Locate the cell with the specified text and output its [x, y] center coordinate. 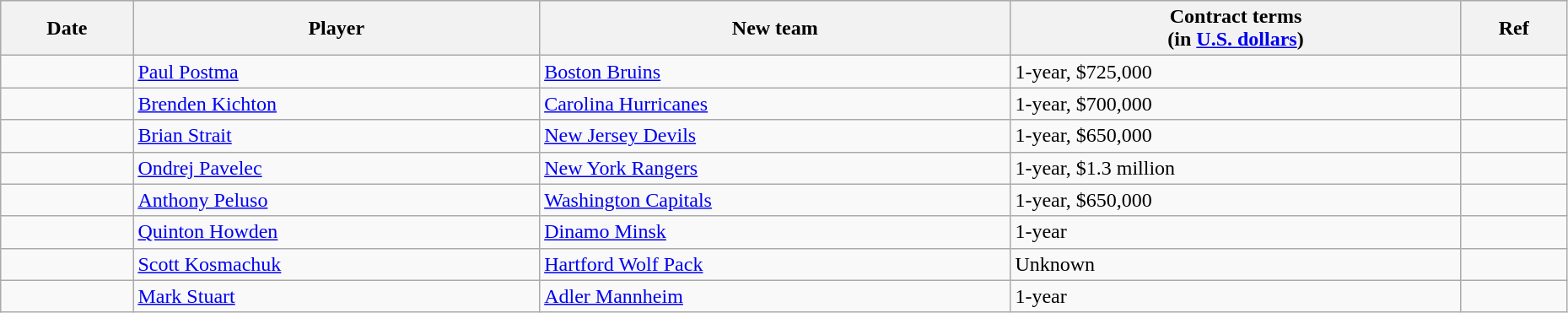
Quinton Howden [337, 232]
1-year, $700,000 [1236, 104]
Brenden Kichton [337, 104]
New York Rangers [775, 168]
New team [775, 29]
Dinamo Minsk [775, 232]
Boston Bruins [775, 72]
Player [337, 29]
Hartford Wolf Pack [775, 264]
Mark Stuart [337, 296]
Paul Postma [337, 72]
Scott Kosmachuk [337, 264]
New Jersey Devils [775, 136]
1-year, $725,000 [1236, 72]
Contract terms(in U.S. dollars) [1236, 29]
Adler Mannheim [775, 296]
Date [67, 29]
Carolina Hurricanes [775, 104]
Anthony Peluso [337, 200]
Washington Capitals [775, 200]
1-year, $1.3 million [1236, 168]
Ondrej Pavelec [337, 168]
Unknown [1236, 264]
Brian Strait [337, 136]
Ref [1513, 29]
